Return (X, Y) of the center of cell containing provided text 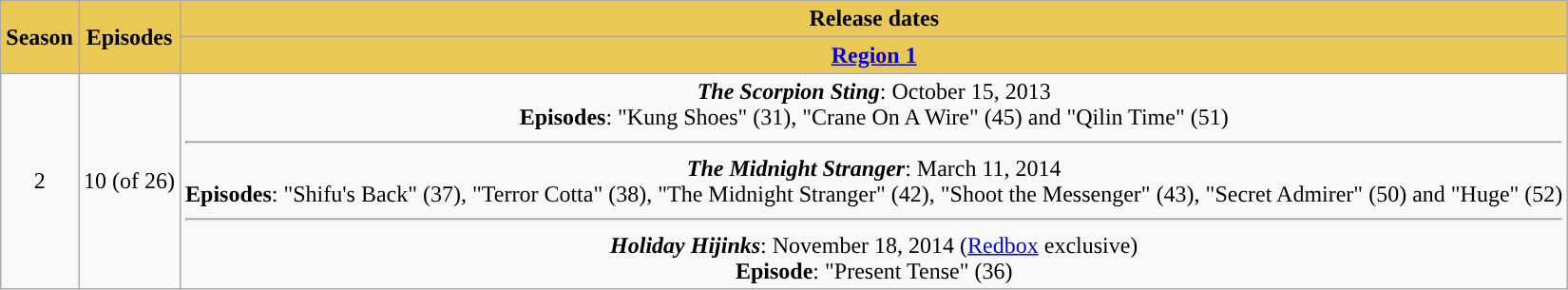
Release dates (874, 19)
10 (of 26) (129, 181)
Episodes (129, 37)
Region 1 (874, 55)
Season (40, 37)
2 (40, 181)
